Scan for the cell matching the given text and deliver its (X, Y) coordinate at center. 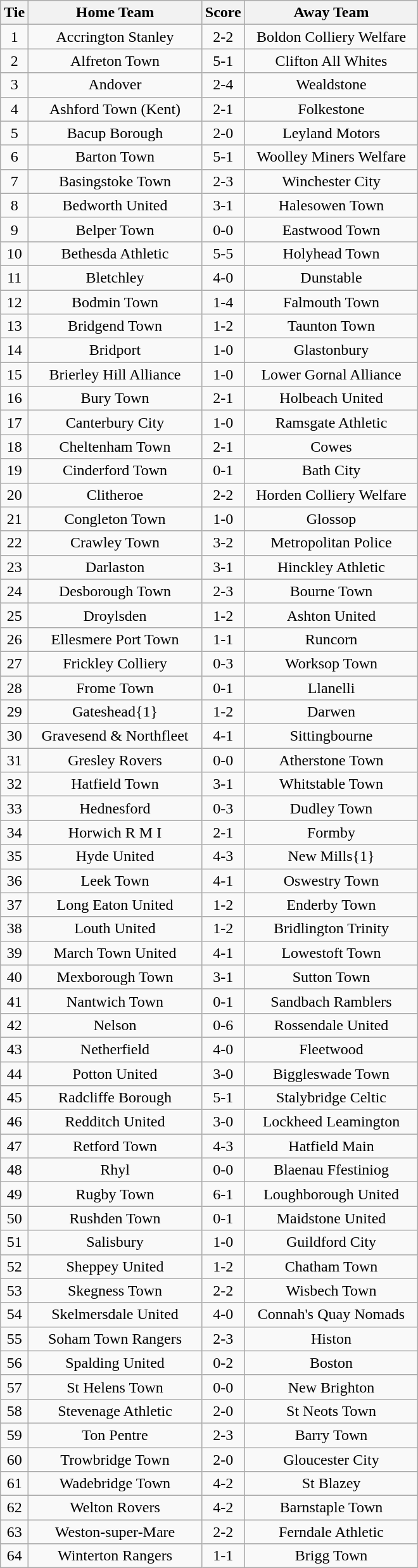
Sittingbourne (331, 736)
Gresley Rovers (115, 760)
Retford Town (115, 1146)
Clifton All Whites (331, 61)
Leek Town (115, 881)
Blaenau Ffestiniog (331, 1170)
39 (15, 953)
2 (15, 61)
Stevenage Athletic (115, 1411)
Winterton Rangers (115, 1556)
Eastwood Town (331, 229)
Bacup Borough (115, 133)
32 (15, 784)
12 (15, 302)
Glossop (331, 519)
Ramsgate Athletic (331, 423)
Droylsden (115, 615)
6 (15, 157)
Oswestry Town (331, 881)
Brigg Town (331, 1556)
Alfreton Town (115, 61)
Boston (331, 1363)
49 (15, 1194)
Cheltenham Town (115, 447)
14 (15, 350)
Ellesmere Port Town (115, 639)
March Town United (115, 953)
Leyland Motors (331, 133)
50 (15, 1218)
Tie (15, 13)
Dunstable (331, 277)
Stalybridge Celtic (331, 1098)
Desborough Town (115, 591)
26 (15, 639)
36 (15, 881)
Score (223, 13)
Andover (115, 85)
59 (15, 1435)
Radcliffe Borough (115, 1098)
Ferndale Athletic (331, 1532)
Bury Town (115, 398)
Sutton Town (331, 977)
Worksop Town (331, 663)
35 (15, 857)
33 (15, 808)
42 (15, 1025)
Frickley Colliery (115, 663)
Away Team (331, 13)
St Blazey (331, 1484)
Whitstable Town (331, 784)
8 (15, 205)
Netherfield (115, 1049)
Nantwich Town (115, 1001)
Atherstone Town (331, 760)
48 (15, 1170)
Taunton Town (331, 326)
Holbeach United (331, 398)
5-5 (223, 253)
28 (15, 687)
57 (15, 1387)
55 (15, 1339)
30 (15, 736)
Sheppey United (115, 1266)
16 (15, 398)
Cowes (331, 447)
15 (15, 374)
Maidstone United (331, 1218)
3-2 (223, 543)
56 (15, 1363)
Gloucester City (331, 1459)
Wisbech Town (331, 1291)
60 (15, 1459)
Folkestone (331, 109)
1 (15, 37)
Loughborough United (331, 1194)
Long Eaton United (115, 905)
7 (15, 181)
Welton Rovers (115, 1508)
40 (15, 977)
Histon (331, 1339)
Lockheed Leamington (331, 1122)
11 (15, 277)
Bethesda Athletic (115, 253)
Barton Town (115, 157)
Rugby Town (115, 1194)
27 (15, 663)
63 (15, 1532)
Holyhead Town (331, 253)
24 (15, 591)
Salisbury (115, 1242)
Hatfield Main (331, 1146)
Barnstaple Town (331, 1508)
22 (15, 543)
Bourne Town (331, 591)
37 (15, 905)
Nelson (115, 1025)
Trowbridge Town (115, 1459)
Ashton United (331, 615)
New Mills{1} (331, 857)
Winchester City (331, 181)
6-1 (223, 1194)
Hyde United (115, 857)
64 (15, 1556)
Darlaston (115, 567)
Bodmin Town (115, 302)
Lowestoft Town (331, 953)
Wadebridge Town (115, 1484)
Hednesford (115, 808)
9 (15, 229)
Llanelli (331, 687)
Rushden Town (115, 1218)
Bridlington Trinity (331, 929)
Wealdstone (331, 85)
Bath City (331, 471)
Metropolitan Police (331, 543)
Boldon Colliery Welfare (331, 37)
21 (15, 519)
Dudley Town (331, 808)
Hatfield Town (115, 784)
Woolley Miners Welfare (331, 157)
Barry Town (331, 1435)
Fleetwood (331, 1049)
47 (15, 1146)
17 (15, 423)
St Helens Town (115, 1387)
Ton Pentre (115, 1435)
18 (15, 447)
38 (15, 929)
Skegness Town (115, 1291)
Brierley Hill Alliance (115, 374)
53 (15, 1291)
Formby (331, 832)
46 (15, 1122)
41 (15, 1001)
58 (15, 1411)
Halesowen Town (331, 205)
Gateshead{1} (115, 712)
34 (15, 832)
Frome Town (115, 687)
25 (15, 615)
19 (15, 471)
Sandbach Ramblers (331, 1001)
Spalding United (115, 1363)
62 (15, 1508)
Basingstoke Town (115, 181)
Darwen (331, 712)
Potton United (115, 1074)
23 (15, 567)
43 (15, 1049)
Connah's Quay Nomads (331, 1315)
2-4 (223, 85)
31 (15, 760)
Chatham Town (331, 1266)
1-4 (223, 302)
Bridgend Town (115, 326)
51 (15, 1242)
4 (15, 109)
Bedworth United (115, 205)
Canterbury City (115, 423)
10 (15, 253)
Horwich R M I (115, 832)
29 (15, 712)
44 (15, 1074)
0-6 (223, 1025)
Skelmersdale United (115, 1315)
Gravesend & Northfleet (115, 736)
Hinckley Athletic (331, 567)
0-2 (223, 1363)
3 (15, 85)
13 (15, 326)
Rhyl (115, 1170)
Glastonbury (331, 350)
52 (15, 1266)
Accrington Stanley (115, 37)
Lower Gornal Alliance (331, 374)
Weston-super-Mare (115, 1532)
45 (15, 1098)
Home Team (115, 13)
Falmouth Town (331, 302)
Belper Town (115, 229)
Runcorn (331, 639)
Ashford Town (Kent) (115, 109)
54 (15, 1315)
Soham Town Rangers (115, 1339)
St Neots Town (331, 1411)
Cinderford Town (115, 471)
20 (15, 495)
Crawley Town (115, 543)
Guildford City (331, 1242)
Enderby Town (331, 905)
5 (15, 133)
Rossendale United (331, 1025)
Biggleswade Town (331, 1074)
Louth United (115, 929)
61 (15, 1484)
Bletchley (115, 277)
Clitheroe (115, 495)
Redditch United (115, 1122)
Mexborough Town (115, 977)
Congleton Town (115, 519)
Horden Colliery Welfare (331, 495)
Bridport (115, 350)
New Brighton (331, 1387)
